From the cell containing the given text, extract its center point as (X, Y) coordinate. 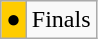
● (14, 20)
Finals (61, 20)
